Output the [X, Y] coordinate of the center of the cell containing the given text.  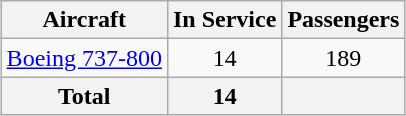
189 [344, 58]
Aircraft [84, 20]
Total [84, 96]
Boeing 737-800 [84, 58]
In Service [224, 20]
Passengers [344, 20]
